Determine the (x, y) coordinate at the center of the cell enclosing the given text.  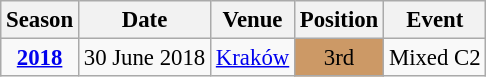
Season (40, 20)
Date (144, 20)
Event (435, 20)
Mixed C2 (435, 58)
3rd (340, 58)
Venue (253, 20)
2018 (40, 58)
Position (340, 20)
Kraków (253, 58)
30 June 2018 (144, 58)
